Identify which cell holds the provided text, then report its [x, y] central coordinate. 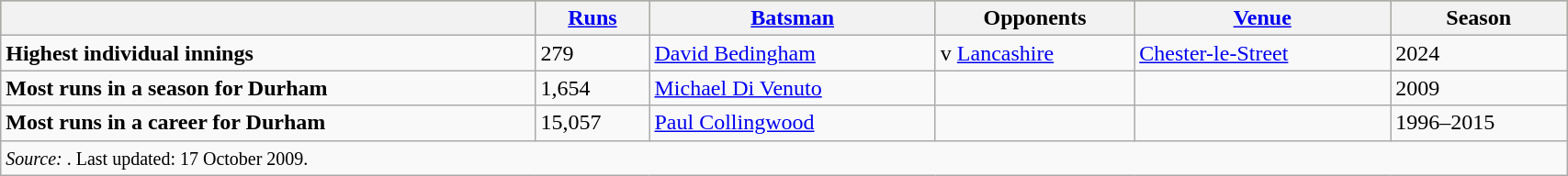
Highest individual innings [268, 53]
279 [592, 53]
Michael Di Venuto [792, 88]
v Lancashire [1034, 53]
2009 [1479, 88]
Most runs in a career for Durham [268, 123]
Venue [1262, 18]
Season [1479, 18]
1,654 [592, 88]
David Bedingham [792, 53]
15,057 [592, 123]
Paul Collingwood [792, 123]
Most runs in a season for Durham [268, 88]
2024 [1479, 53]
Runs [592, 18]
Chester-le-Street [1262, 53]
Opponents [1034, 18]
Source: . Last updated: 17 October 2009. [784, 158]
1996–2015 [1479, 123]
Batsman [792, 18]
